Pinpoint the cell where the given text exists, returning its [x, y] midpoint coordinate. 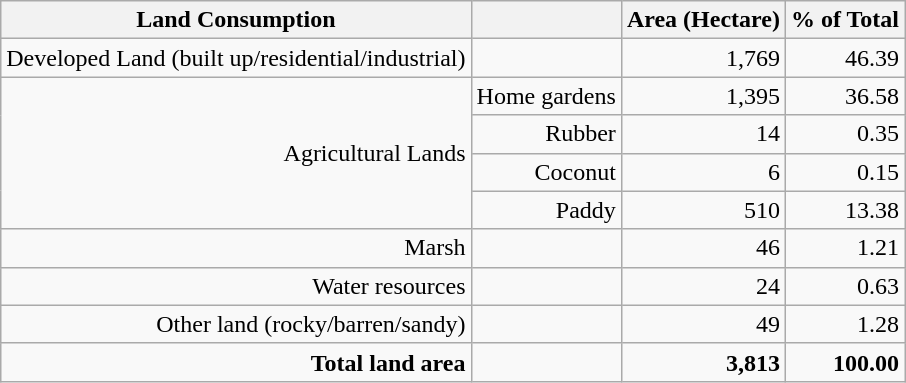
46.39 [844, 58]
Paddy [546, 210]
Area (Hectare) [703, 20]
24 [703, 286]
0.15 [844, 172]
13.38 [844, 210]
1.21 [844, 248]
Land Consumption [236, 20]
3,813 [703, 362]
1,769 [703, 58]
0.35 [844, 134]
46 [703, 248]
49 [703, 324]
Water resources [236, 286]
Developed Land (built up/residential/industrial) [236, 58]
Coconut [546, 172]
510 [703, 210]
6 [703, 172]
1.28 [844, 324]
% of Total [844, 20]
Home gardens [546, 96]
14 [703, 134]
100.00 [844, 362]
36.58 [844, 96]
Rubber [546, 134]
Marsh [236, 248]
1,395 [703, 96]
Agricultural Lands [236, 153]
0.63 [844, 286]
Other land (rocky/barren/sandy) [236, 324]
Total land area [236, 362]
